Return [X, Y] of the center of cell containing provided text 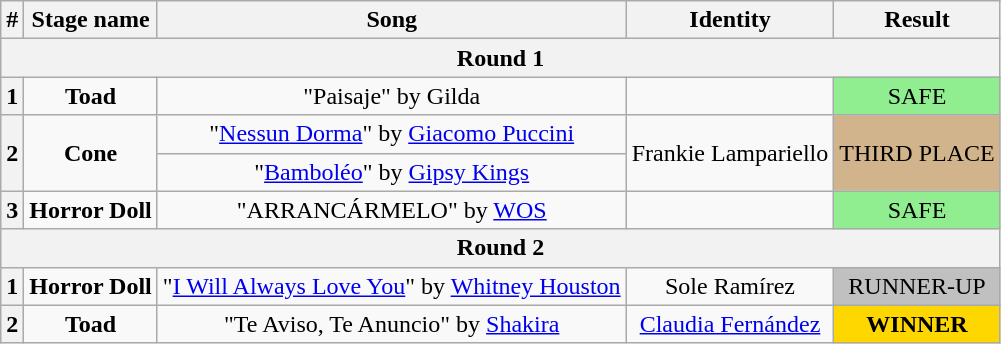
"Paisaje" by Gilda [392, 96]
3 [12, 210]
Round 1 [500, 58]
Identity [730, 20]
"Te Aviso, Te Anuncio" by Shakira [392, 324]
"Bamboléo" by Gipsy Kings [392, 172]
Cone [91, 153]
"I Will Always Love You" by Whitney Houston [392, 286]
Result [917, 20]
Song [392, 20]
"ARRANCÁRMELO" by WOS [392, 210]
THIRD PLACE [917, 153]
Stage name [91, 20]
Sole Ramírez [730, 286]
Round 2 [500, 248]
RUNNER-UP [917, 286]
# [12, 20]
Claudia Fernández [730, 324]
WINNER [917, 324]
"Nessun Dorma" by Giacomo Puccini [392, 134]
Frankie Lampariello [730, 153]
